From the cell containing the given text, extract its center point as (x, y) coordinate. 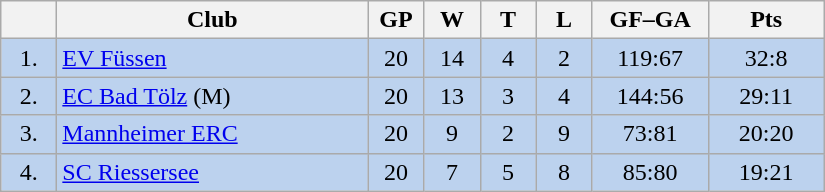
SC Riessersee (212, 172)
14 (452, 58)
Mannheimer ERC (212, 134)
1. (29, 58)
73:81 (650, 134)
85:80 (650, 172)
7 (452, 172)
32:8 (766, 58)
144:56 (650, 96)
Club (212, 20)
2. (29, 96)
Pts (766, 20)
W (452, 20)
GP (396, 20)
20:20 (766, 134)
13 (452, 96)
T (508, 20)
8 (564, 172)
5 (508, 172)
119:67 (650, 58)
4. (29, 172)
EC Bad Tölz (M) (212, 96)
L (564, 20)
GF–GA (650, 20)
EV Füssen (212, 58)
29:11 (766, 96)
3. (29, 134)
19:21 (766, 172)
3 (508, 96)
